For the text-containing cell, return its midpoint in (x, y) coordinate format. 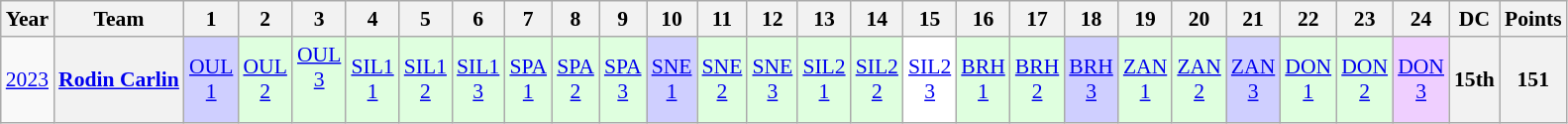
Team (119, 19)
14 (878, 19)
DC (1474, 19)
3 (319, 19)
SNE2 (723, 79)
DON3 (1420, 79)
6 (477, 19)
Points (1533, 19)
OUL2 (264, 79)
22 (1307, 19)
OUL3 (319, 79)
SPA1 (528, 79)
SIL21 (824, 79)
2 (264, 19)
19 (1145, 19)
1 (211, 19)
SIL11 (372, 79)
16 (983, 19)
ZAN3 (1253, 79)
DON2 (1365, 79)
21 (1253, 19)
BRH2 (1038, 79)
151 (1533, 79)
ZAN1 (1145, 79)
SIL22 (878, 79)
4 (372, 19)
BRH1 (983, 79)
20 (1199, 19)
Rodin Carlin (119, 79)
SIL13 (477, 79)
15 (929, 19)
5 (426, 19)
SIL12 (426, 79)
17 (1038, 19)
OUL1 (211, 79)
11 (723, 19)
24 (1420, 19)
DON1 (1307, 79)
18 (1092, 19)
12 (773, 19)
2023 (28, 79)
Year (28, 19)
9 (623, 19)
15th (1474, 79)
8 (575, 19)
10 (672, 19)
SIL23 (929, 79)
SPA3 (623, 79)
SNE3 (773, 79)
BRH3 (1092, 79)
ZAN2 (1199, 79)
SPA2 (575, 79)
7 (528, 19)
23 (1365, 19)
13 (824, 19)
SNE1 (672, 79)
